Extract the [x, y] coordinate from the center of the cell holding the provided text.  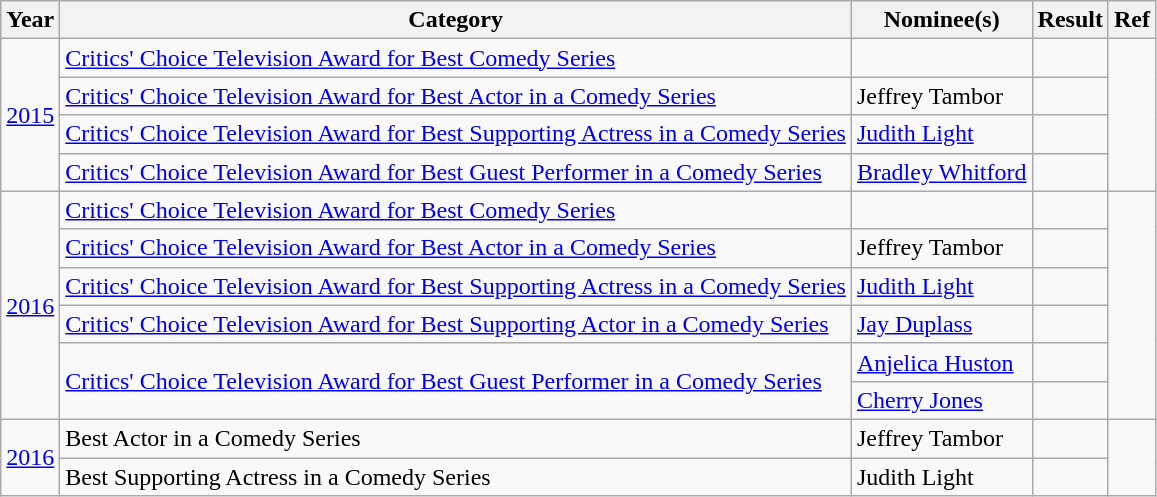
Cherry Jones [942, 400]
Year [30, 20]
Best Actor in a Comedy Series [456, 438]
Nominee(s) [942, 20]
2015 [30, 115]
Result [1070, 20]
Critics' Choice Television Award for Best Supporting Actor in a Comedy Series [456, 324]
Best Supporting Actress in a Comedy Series [456, 477]
Bradley Whitford [942, 172]
Jay Duplass [942, 324]
Ref [1132, 20]
Anjelica Huston [942, 362]
Category [456, 20]
